Find where the given text appears and provide that cell's center as [X, Y] coordinate. 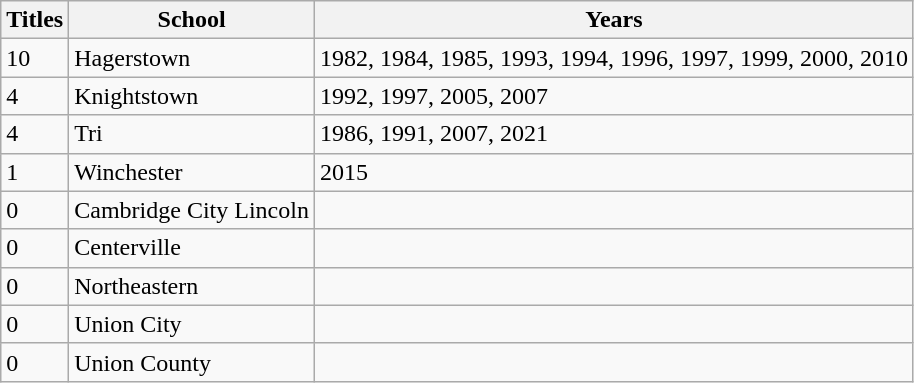
Centerville [192, 248]
10 [35, 58]
Winchester [192, 172]
Union City [192, 324]
Cambridge City Lincoln [192, 210]
Titles [35, 20]
Northeastern [192, 286]
1 [35, 172]
2015 [614, 172]
Knightstown [192, 96]
Years [614, 20]
Tri [192, 134]
1992, 1997, 2005, 2007 [614, 96]
Union County [192, 362]
1982, 1984, 1985, 1993, 1994, 1996, 1997, 1999, 2000, 2010 [614, 58]
School [192, 20]
Hagerstown [192, 58]
1986, 1991, 2007, 2021 [614, 134]
